Locate the cell with the specified text and output its (x, y) center coordinate. 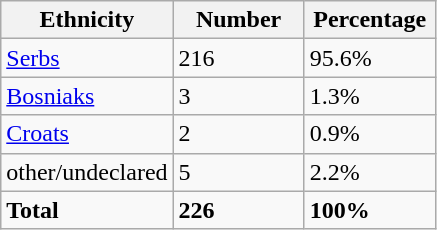
226 (238, 210)
95.6% (370, 58)
Total (87, 210)
5 (238, 172)
216 (238, 58)
1.3% (370, 96)
2.2% (370, 172)
100% (370, 210)
Ethnicity (87, 20)
2 (238, 134)
0.9% (370, 134)
Percentage (370, 20)
Serbs (87, 58)
Number (238, 20)
3 (238, 96)
other/undeclared (87, 172)
Croats (87, 134)
Bosniaks (87, 96)
